Find where the given text appears and provide that cell's center as [X, Y] coordinate. 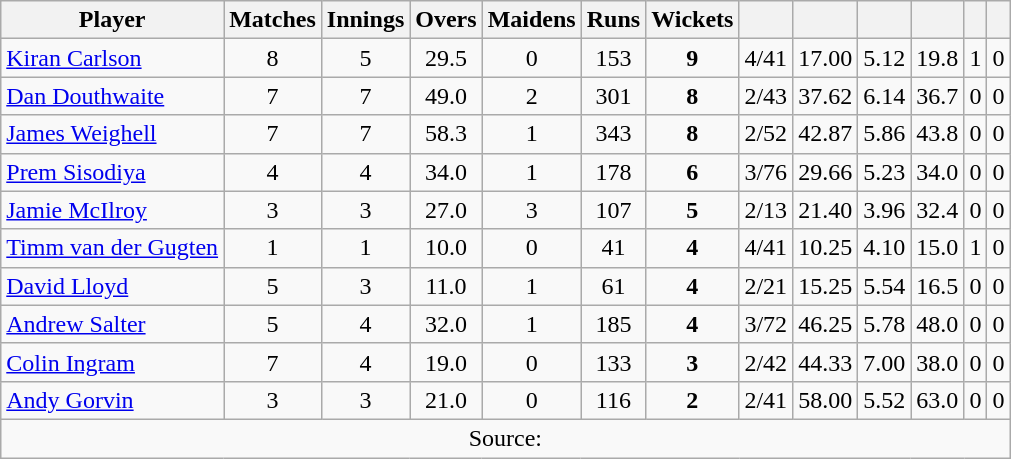
5.54 [884, 286]
3.96 [884, 210]
Dan Douthwaite [112, 96]
38.0 [938, 362]
6 [692, 172]
48.0 [938, 324]
Source: [506, 438]
43.8 [938, 134]
185 [613, 324]
17.00 [826, 58]
Prem Sisodiya [112, 172]
15.25 [826, 286]
21.40 [826, 210]
41 [613, 248]
37.62 [826, 96]
27.0 [446, 210]
5.12 [884, 58]
44.33 [826, 362]
David Lloyd [112, 286]
2/52 [766, 134]
5.78 [884, 324]
15.0 [938, 248]
James Weighell [112, 134]
2/41 [766, 400]
46.25 [826, 324]
32.4 [938, 210]
5.23 [884, 172]
29.66 [826, 172]
19.0 [446, 362]
58.00 [826, 400]
10.25 [826, 248]
36.7 [938, 96]
Matches [273, 20]
2/43 [766, 96]
3/72 [766, 324]
2/21 [766, 286]
6.14 [884, 96]
11.0 [446, 286]
5.52 [884, 400]
5.86 [884, 134]
2/42 [766, 362]
Maidens [532, 20]
Kiran Carlson [112, 58]
16.5 [938, 286]
Andrew Salter [112, 324]
Jamie McIlroy [112, 210]
7.00 [884, 362]
178 [613, 172]
Overs [446, 20]
9 [692, 58]
63.0 [938, 400]
19.8 [938, 58]
107 [613, 210]
Wickets [692, 20]
Colin Ingram [112, 362]
Innings [365, 20]
153 [613, 58]
32.0 [446, 324]
Runs [613, 20]
49.0 [446, 96]
58.3 [446, 134]
Andy Gorvin [112, 400]
133 [613, 362]
3/76 [766, 172]
Player [112, 20]
343 [613, 134]
Timm van der Gugten [112, 248]
2/13 [766, 210]
21.0 [446, 400]
42.87 [826, 134]
4.10 [884, 248]
116 [613, 400]
301 [613, 96]
29.5 [446, 58]
61 [613, 286]
10.0 [446, 248]
